Find where the given text appears and provide that cell's center as (X, Y) coordinate. 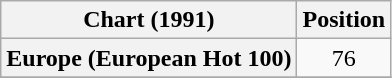
Europe (European Hot 100) (149, 58)
Chart (1991) (149, 20)
Position (344, 20)
76 (344, 58)
